Find where the given text appears and provide that cell's center as (x, y) coordinate. 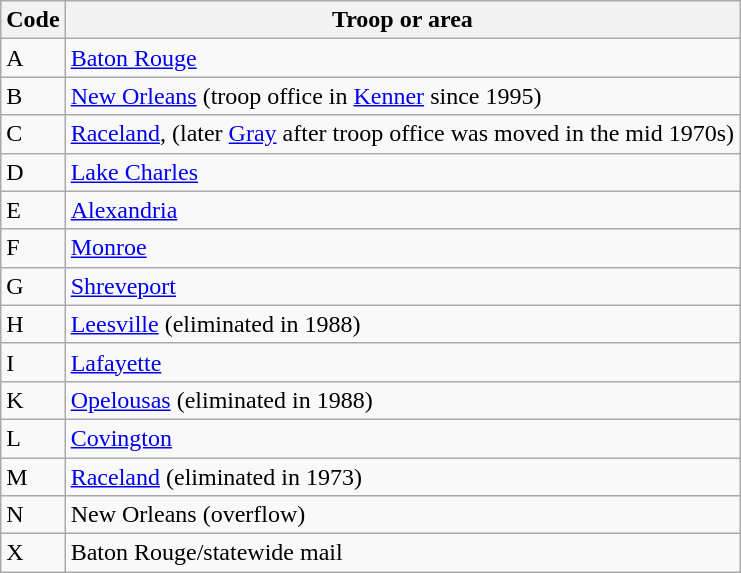
Code (33, 20)
Baton Rouge/statewide mail (402, 553)
D (33, 172)
I (33, 362)
Baton Rouge (402, 58)
N (33, 515)
Troop or area (402, 20)
Covington (402, 438)
H (33, 324)
New Orleans (overflow) (402, 515)
X (33, 553)
G (33, 286)
Leesville (eliminated in 1988) (402, 324)
Raceland (eliminated in 1973) (402, 477)
L (33, 438)
B (33, 96)
Lake Charles (402, 172)
New Orleans (troop office in Kenner since 1995) (402, 96)
Opelousas (eliminated in 1988) (402, 400)
C (33, 134)
Monroe (402, 248)
Alexandria (402, 210)
K (33, 400)
F (33, 248)
Lafayette (402, 362)
E (33, 210)
Shreveport (402, 286)
A (33, 58)
M (33, 477)
Raceland, (later Gray after troop office was moved in the mid 1970s) (402, 134)
